Identify which cell holds the provided text, then report its [X, Y] central coordinate. 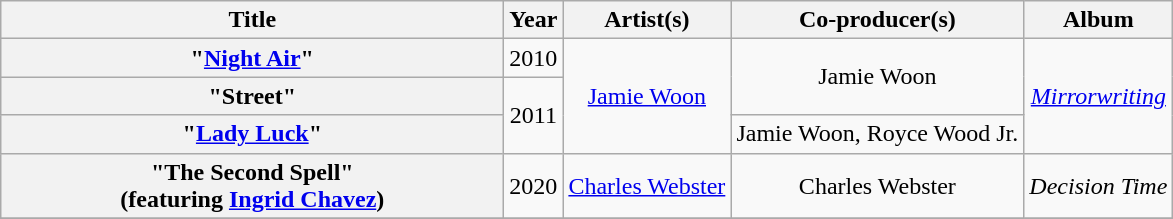
2020 [534, 186]
2011 [534, 115]
2010 [534, 58]
Album [1098, 20]
Mirrorwriting [1098, 96]
Co-producer(s) [878, 20]
"The Second Spell"(featuring Ingrid Chavez) [252, 186]
"Street" [252, 96]
Jamie Woon, Royce Wood Jr. [878, 134]
Artist(s) [647, 20]
"Lady Luck" [252, 134]
"Night Air" [252, 58]
Year [534, 20]
Decision Time [1098, 186]
Title [252, 20]
